Determine the (X, Y) coordinate at the center of the cell enclosing the given text.  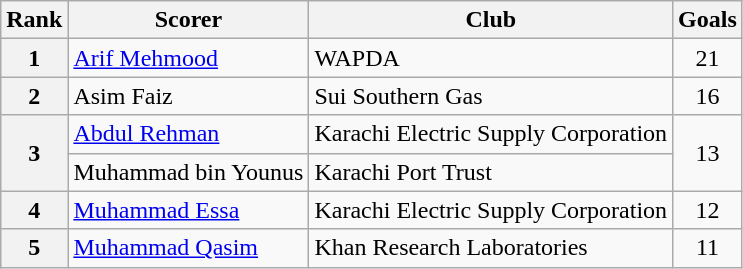
3 (34, 153)
11 (708, 248)
Muhammad bin Younus (188, 172)
Scorer (188, 20)
Khan Research Laboratories (491, 248)
Rank (34, 20)
Arif Mehmood (188, 58)
Abdul Rehman (188, 134)
Karachi Port Trust (491, 172)
Club (491, 20)
13 (708, 153)
WAPDA (491, 58)
Asim Faiz (188, 96)
Muhammad Qasim (188, 248)
2 (34, 96)
1 (34, 58)
21 (708, 58)
4 (34, 210)
Goals (708, 20)
12 (708, 210)
16 (708, 96)
Sui Southern Gas (491, 96)
5 (34, 248)
Muhammad Essa (188, 210)
